Output the (X, Y) coordinate of the center of the cell containing the given text.  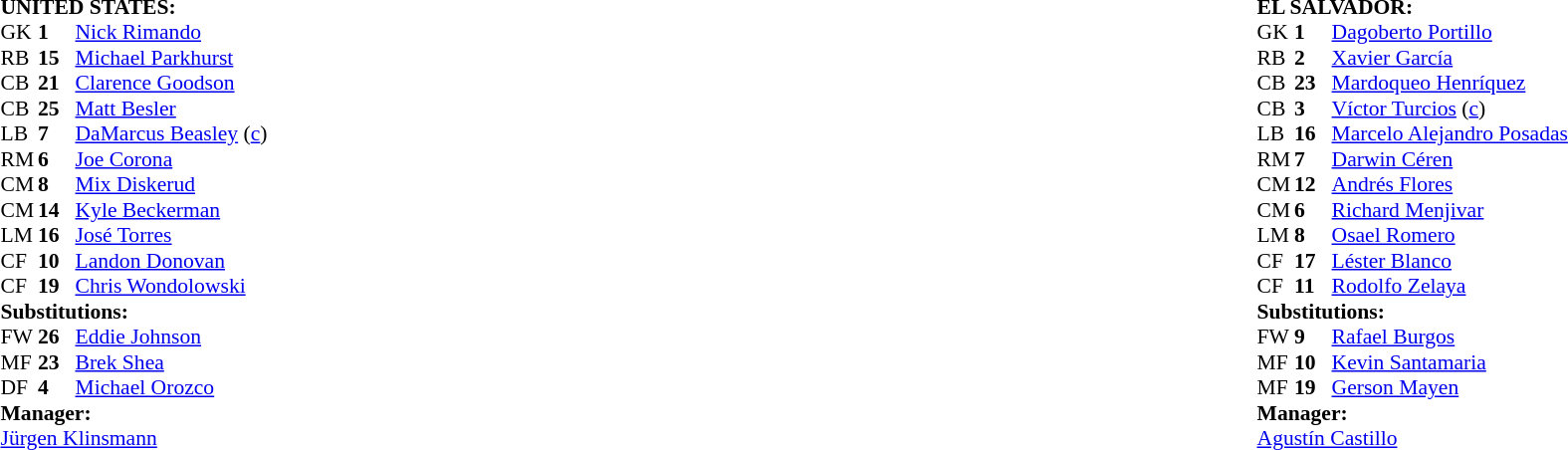
2 (1313, 58)
4 (57, 387)
11 (1313, 286)
José Torres (171, 236)
17 (1313, 261)
26 (57, 337)
Osael Romero (1450, 236)
Joe Corona (171, 159)
Dagoberto Portillo (1450, 33)
Nick Rimando (171, 33)
15 (57, 58)
Darwin Céren (1450, 159)
Eddie Johnson (171, 337)
14 (57, 210)
Chris Wondolowski (171, 286)
Michael Parkhurst (171, 58)
Kyle Beckerman (171, 210)
Mardoqueo Henríquez (1450, 83)
DF (19, 387)
Víctor Turcios (c) (1450, 109)
Marcelo Alejandro Posadas (1450, 134)
25 (57, 109)
9 (1313, 337)
Matt Besler (171, 109)
Rodolfo Zelaya (1450, 286)
12 (1313, 184)
Michael Orozco (171, 387)
Andrés Flores (1450, 184)
Xavier García (1450, 58)
Rafael Burgos (1450, 337)
Léster Blanco (1450, 261)
Brek Shea (171, 362)
Landon Donovan (171, 261)
DaMarcus Beasley (c) (171, 134)
Richard Menjivar (1450, 210)
Kevin Santamaria (1450, 362)
Clarence Goodson (171, 83)
21 (57, 83)
Mix Diskerud (171, 184)
3 (1313, 109)
Gerson Mayen (1450, 387)
